For the text-containing cell, return its midpoint in (X, Y) coordinate format. 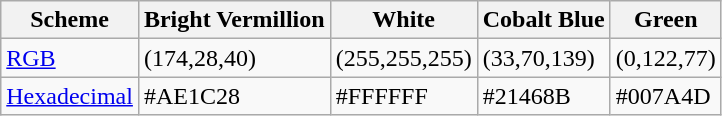
#007A4D (666, 96)
(174,28,40) (234, 58)
RGB (70, 58)
#AE1C28 (234, 96)
Scheme (70, 20)
(255,255,255) (404, 58)
White (404, 20)
Cobalt Blue (544, 20)
#21468B (544, 96)
Green (666, 20)
(0,122,77) (666, 58)
(33,70,139) (544, 58)
#FFFFFF (404, 96)
Hexadecimal (70, 96)
Bright Vermillion (234, 20)
